For the text-containing cell, return its midpoint in [X, Y] coordinate format. 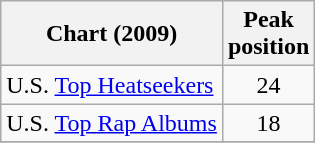
18 [268, 123]
U.S. Top Heatseekers [112, 85]
Chart (2009) [112, 34]
24 [268, 85]
U.S. Top Rap Albums [112, 123]
Peakposition [268, 34]
